Pinpoint the cell where the given text exists, returning its [X, Y] midpoint coordinate. 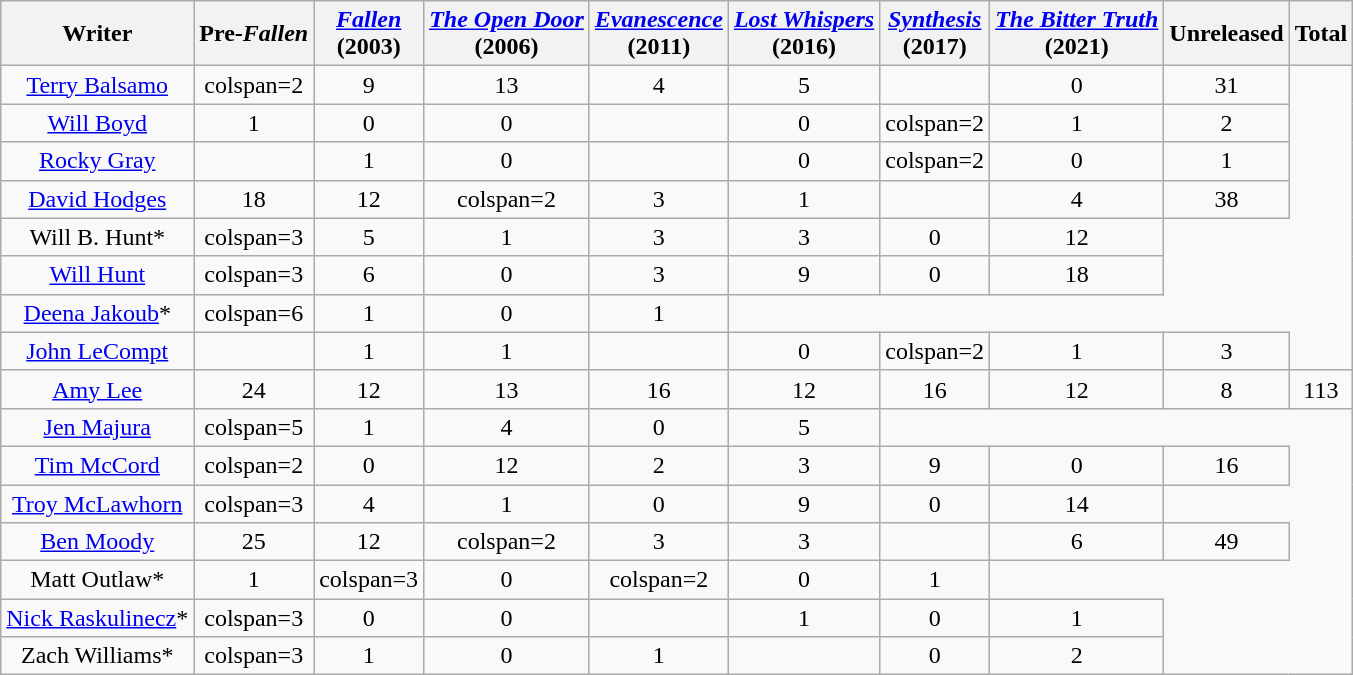
38 [1226, 199]
Ben Moody [98, 542]
Tim McCord [98, 465]
Unreleased [1226, 34]
Pre-Fallen [254, 34]
Zach Williams* [98, 656]
Troy McLawhorn [98, 503]
Will Hunt [98, 275]
Writer [98, 34]
colspan=5 [254, 427]
Amy Lee [98, 389]
Lost Whispers(2016) [804, 34]
24 [254, 389]
Will B. Hunt* [98, 237]
colspan=6 [254, 313]
Fallen(2003) [369, 34]
31 [1226, 85]
Terry Balsamo [98, 85]
113 [1321, 389]
Total [1321, 34]
Deena Jakoub* [98, 313]
49 [1226, 542]
14 [1077, 503]
Rocky Gray [98, 161]
25 [254, 542]
Nick Raskulinecz* [98, 618]
Will Boyd [98, 123]
Synthesis(2017) [935, 34]
8 [1226, 389]
The Bitter Truth(2021) [1077, 34]
Jen Majura [98, 427]
Evanescence(2011) [658, 34]
John LeCompt [98, 351]
David Hodges [98, 199]
The Open Door(2006) [507, 34]
Matt Outlaw* [98, 580]
